Search for the cell housing the specified text and yield its [X, Y] center coordinate. 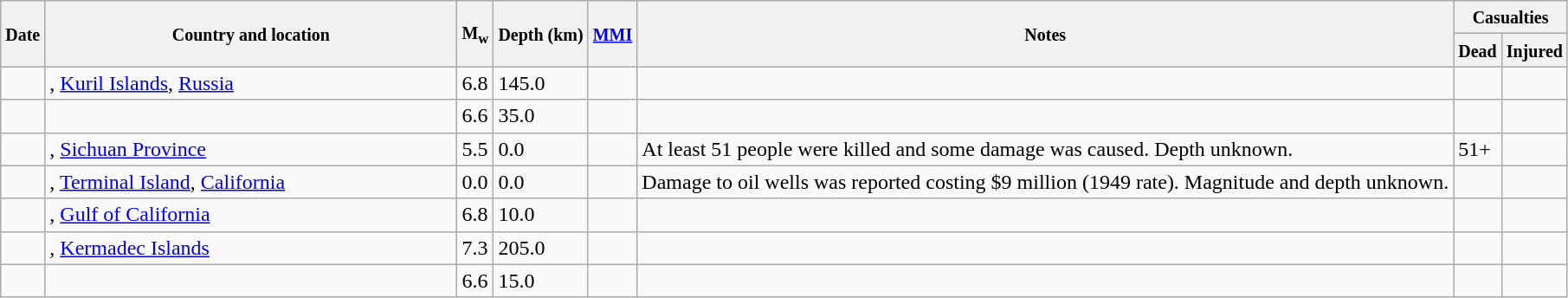
Depth (km) [540, 34]
, Sichuan Province [251, 149]
10.0 [540, 215]
Mw [475, 34]
5.5 [475, 149]
Country and location [251, 34]
Damage to oil wells was reported costing $9 million (1949 rate). Magnitude and depth unknown. [1046, 182]
, Terminal Island, California [251, 182]
7.3 [475, 248]
, Kermadec Islands [251, 248]
15.0 [540, 281]
, Kuril Islands, Russia [251, 83]
Notes [1046, 34]
At least 51 people were killed and some damage was caused. Depth unknown. [1046, 149]
145.0 [540, 83]
Casualties [1511, 17]
MMI [613, 34]
205.0 [540, 248]
35.0 [540, 116]
Date [23, 34]
51+ [1478, 149]
, Gulf of California [251, 215]
Dead [1478, 50]
Injured [1534, 50]
